Output the [X, Y] coordinate of the center of the cell containing the given text.  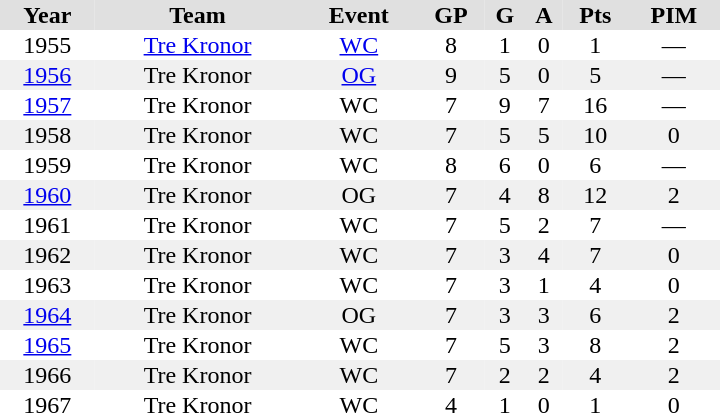
1955 [48, 45]
1963 [48, 285]
Year [48, 15]
Pts [596, 15]
Event [358, 15]
10 [596, 135]
1959 [48, 165]
A [544, 15]
GP [450, 15]
G [505, 15]
1956 [48, 75]
1965 [48, 345]
1960 [48, 195]
12 [596, 195]
1962 [48, 255]
1961 [48, 225]
16 [596, 105]
PIM [674, 15]
1957 [48, 105]
Team [198, 15]
1966 [48, 375]
1958 [48, 135]
1964 [48, 315]
